Locate the cell with the specified text and output its (x, y) center coordinate. 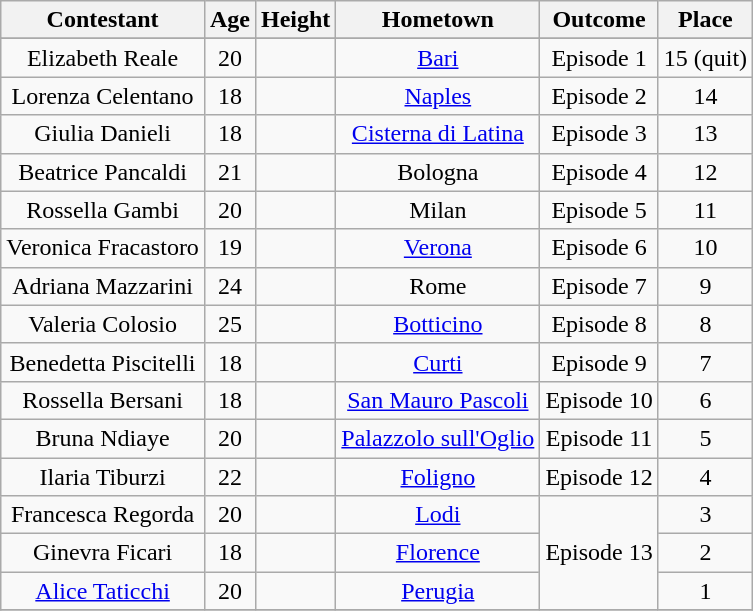
3 (705, 515)
14 (705, 96)
Giulia Danieli (103, 134)
Adriana Mazzarini (103, 286)
5 (705, 438)
Florence (438, 553)
Height (295, 20)
12 (705, 172)
Rossella Bersani (103, 400)
Verona (438, 248)
Lodi (438, 515)
13 (705, 134)
Episode 11 (599, 438)
19 (230, 248)
Beatrice Pancaldi (103, 172)
Episode 5 (599, 210)
Episode 3 (599, 134)
Episode 12 (599, 477)
24 (230, 286)
Foligno (438, 477)
Bruna Ndiaye (103, 438)
Benedetta Piscitelli (103, 362)
Ilaria Tiburzi (103, 477)
Naples (438, 96)
8 (705, 324)
Palazzolo sull'Oglio (438, 438)
Bologna (438, 172)
1 (705, 591)
San Mauro Pascoli (438, 400)
Episode 6 (599, 248)
Curti (438, 362)
Episode 10 (599, 400)
Age (230, 20)
Alice Taticchi (103, 591)
Rome (438, 286)
21 (230, 172)
Lorenza Celentano (103, 96)
Episode 13 (599, 553)
22 (230, 477)
Botticino (438, 324)
2 (705, 553)
Milan (438, 210)
15 (quit) (705, 58)
Elizabeth Reale (103, 58)
Episode 1 (599, 58)
Contestant (103, 20)
4 (705, 477)
7 (705, 362)
Perugia (438, 591)
Valeria Colosio (103, 324)
Episode 9 (599, 362)
Cisterna di Latina (438, 134)
Hometown (438, 20)
Veronica Fracastoro (103, 248)
Rossella Gambi (103, 210)
Episode 8 (599, 324)
25 (230, 324)
9 (705, 286)
Episode 7 (599, 286)
Francesca Regorda (103, 515)
11 (705, 210)
Outcome (599, 20)
Ginevra Ficari (103, 553)
Place (705, 20)
Episode 4 (599, 172)
6 (705, 400)
Episode 2 (599, 96)
Bari (438, 58)
10 (705, 248)
